Identify which cell holds the provided text, then report its (X, Y) central coordinate. 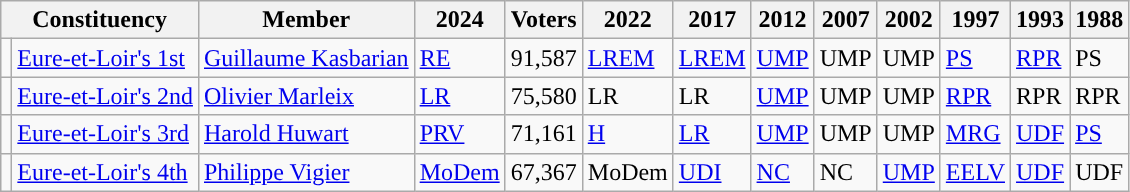
2022 (628, 20)
H (628, 134)
1997 (975, 20)
1993 (1040, 20)
Eure-et-Loir's 1st (106, 58)
RE (460, 58)
Eure-et-Loir's 2nd (106, 96)
Voters (544, 20)
75,580 (544, 96)
EELV (975, 172)
2012 (782, 20)
Philippe Vigier (306, 172)
91,587 (544, 58)
Eure-et-Loir's 4th (106, 172)
2007 (846, 20)
Harold Huwart (306, 134)
Eure-et-Loir's 3rd (106, 134)
Guillaume Kasbarian (306, 58)
1988 (1100, 20)
2002 (908, 20)
67,367 (544, 172)
2017 (712, 20)
Constituency (100, 20)
PRV (460, 134)
2024 (460, 20)
71,161 (544, 134)
Olivier Marleix (306, 96)
MRG (975, 134)
Member (306, 20)
UDI (712, 172)
